Extract the [x, y] coordinate from the center of the cell holding the provided text.  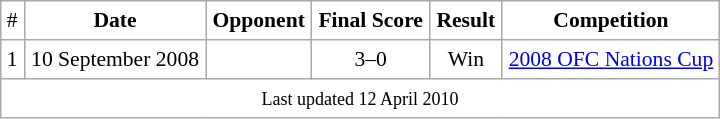
# [12, 20]
Date [114, 20]
1 [12, 60]
Competition [611, 20]
3–0 [371, 60]
Last updated 12 April 2010 [360, 98]
Result [466, 20]
Final Score [371, 20]
Opponent [259, 20]
2008 OFC Nations Cup [611, 60]
Win [466, 60]
10 September 2008 [114, 60]
